Extract the (X, Y) coordinate from the center of the cell holding the provided text.  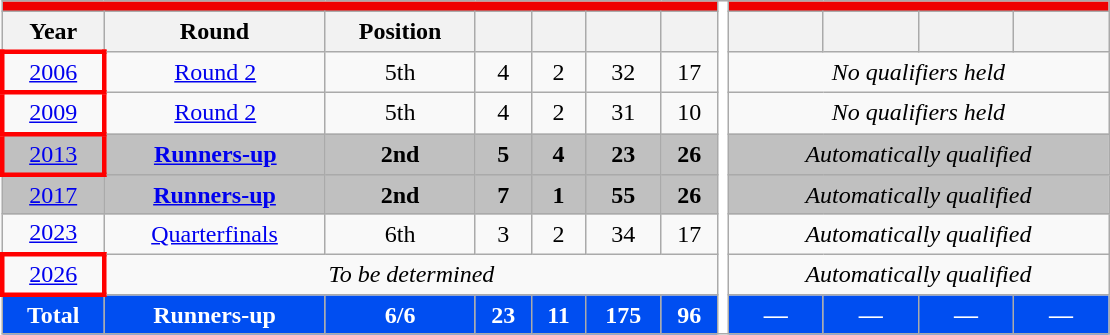
34 (624, 234)
Total (53, 315)
Quarterfinals (214, 234)
31 (624, 112)
To be determined (410, 274)
3 (503, 234)
5 (503, 154)
Position (400, 32)
32 (624, 72)
Round (214, 32)
175 (624, 315)
2006 (53, 72)
6/6 (400, 315)
7 (503, 195)
Year (53, 32)
6th (400, 234)
1 (558, 195)
10 (689, 112)
55 (624, 195)
2013 (53, 154)
2009 (53, 112)
2026 (53, 274)
2017 (53, 195)
96 (689, 315)
2023 (53, 234)
11 (558, 315)
